From the cell containing the given text, extract its center point as (x, y) coordinate. 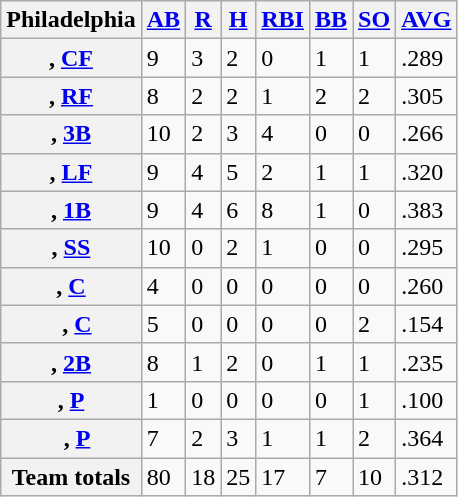
Team totals (71, 477)
.364 (426, 438)
18 (204, 477)
H (238, 20)
, 1B (71, 210)
.289 (426, 58)
AVG (426, 20)
Philadelphia (71, 20)
.235 (426, 362)
, SS (71, 248)
.100 (426, 400)
6 (238, 210)
.305 (426, 96)
25 (238, 477)
, LF (71, 172)
, CF (71, 58)
.312 (426, 477)
RBI (283, 20)
.266 (426, 134)
, RF (71, 96)
.320 (426, 172)
R (204, 20)
.383 (426, 210)
SO (374, 20)
AB (163, 20)
.154 (426, 324)
, 2B (71, 362)
.260 (426, 286)
BB (330, 20)
, 3B (71, 134)
80 (163, 477)
17 (283, 477)
.295 (426, 248)
